Find where the given text appears and provide that cell's center as (x, y) coordinate. 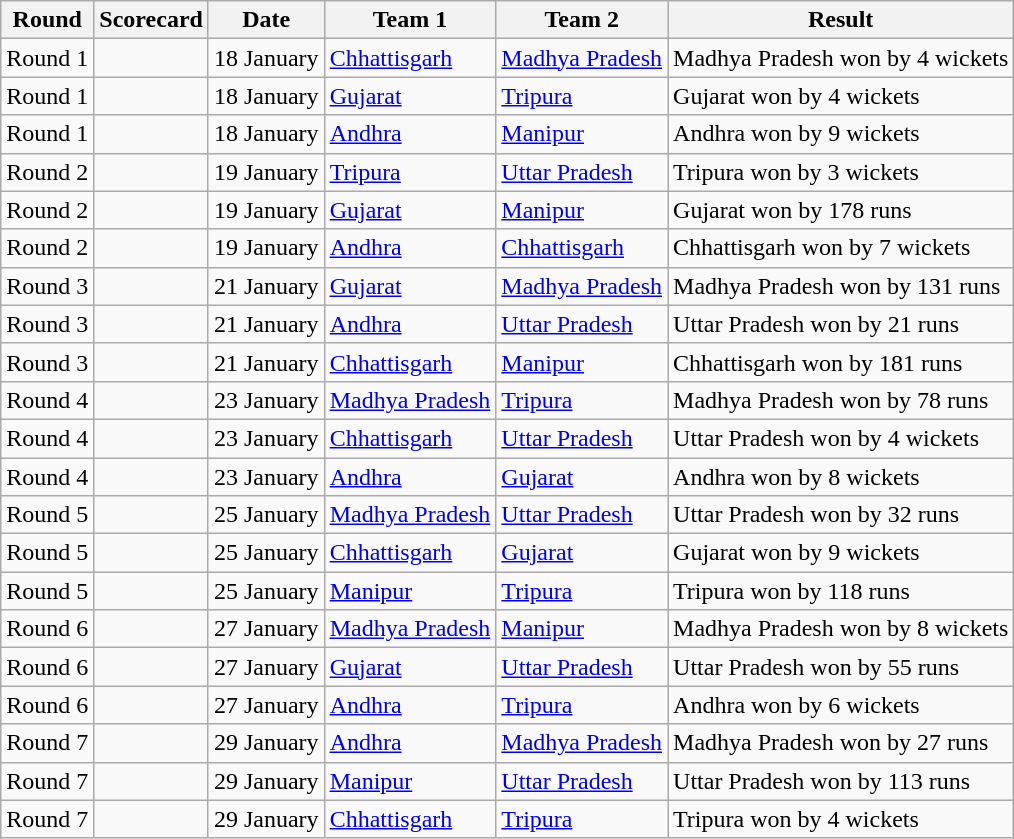
Uttar Pradesh won by 32 runs (841, 515)
Madhya Pradesh won by 4 wickets (841, 58)
Andhra won by 6 wickets (841, 705)
Gujarat won by 4 wickets (841, 96)
Chhattisgarh won by 7 wickets (841, 248)
Andhra won by 9 wickets (841, 134)
Andhra won by 8 wickets (841, 477)
Tripura won by 118 runs (841, 591)
Gujarat won by 178 runs (841, 210)
Team 2 (582, 20)
Team 1 (410, 20)
Madhya Pradesh won by 78 runs (841, 400)
Tripura won by 3 wickets (841, 172)
Uttar Pradesh won by 113 runs (841, 781)
Chhattisgarh won by 181 runs (841, 362)
Tripura won by 4 wickets (841, 819)
Madhya Pradesh won by 8 wickets (841, 629)
Scorecard (152, 20)
Uttar Pradesh won by 21 runs (841, 324)
Round (48, 20)
Result (841, 20)
Madhya Pradesh won by 131 runs (841, 286)
Uttar Pradesh won by 55 runs (841, 667)
Date (266, 20)
Gujarat won by 9 wickets (841, 553)
Uttar Pradesh won by 4 wickets (841, 438)
Madhya Pradesh won by 27 runs (841, 743)
